Locate the cell with the specified text and output its [X, Y] center coordinate. 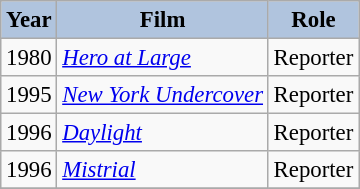
Mistrial [162, 170]
Year [29, 20]
Hero at Large [162, 58]
Daylight [162, 133]
Role [313, 20]
1980 [29, 58]
Film [162, 20]
New York Undercover [162, 95]
1995 [29, 95]
